Detect which cell encompasses the target text, then output its [X, Y] center coordinate. 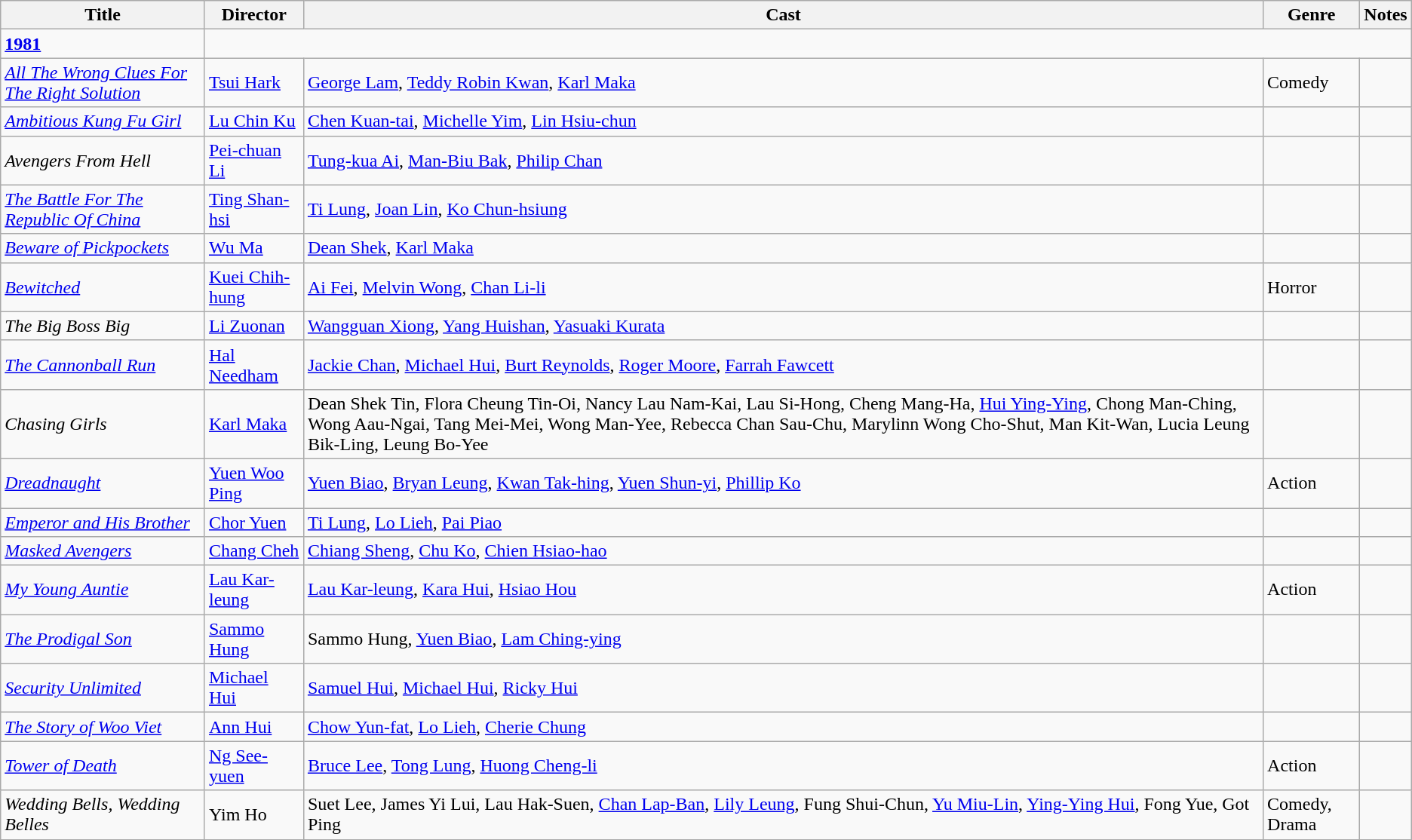
Bewitched [103, 287]
Genre [1312, 15]
The Prodigal Son [103, 639]
Ti Lung, Lo Lieh, Pai Piao [783, 523]
Notes [1386, 15]
Tung-kua Ai, Man-Biu Bak, Philip Chan [783, 160]
Li Zuonan [253, 326]
Yuen Biao, Bryan Leung, Kwan Tak-hing, Yuen Shun-yi, Phillip Ko [783, 483]
Pei-chuan Li [253, 160]
Title [103, 15]
Wangguan Xiong, Yang Huishan, Yasuaki Kurata [783, 326]
Lau Kar-leung [253, 590]
All The Wrong Clues For The Right Solution [103, 83]
Suet Lee, James Yi Lui, Lau Hak-Suen, Chan Lap-Ban, Lily Leung, Fung Shui-Chun, Yu Miu-Lin, Ying-Ying Hui, Fong Yue, Got Ping [783, 814]
George Lam, Teddy Robin Kwan, Karl Maka [783, 83]
Cast [783, 15]
Ai Fei, Melvin Wong, Chan Li-li [783, 287]
Beware of Pickpockets [103, 248]
Kuei Chih-hung [253, 287]
Bruce Lee, Tong Lung, Huong Cheng-li [783, 766]
Jackie Chan, Michael Hui, Burt Reynolds, Roger Moore, Farrah Fawcett [783, 365]
The Big Boss Big [103, 326]
Ti Lung, Joan Lin, Ko Chun-hsiung [783, 210]
Comedy, Drama [1312, 814]
Wu Ma [253, 248]
Chow Yun-fat, Lo Lieh, Cherie Chung [783, 727]
Dreadnaught [103, 483]
Sammo Hung [253, 639]
Sammo Hung, Yuen Biao, Lam Ching-ying [783, 639]
Samuel Hui, Michael Hui, Ricky Hui [783, 688]
Comedy [1312, 83]
Chasing Girls [103, 424]
Ting Shan-hsi [253, 210]
Avengers From Hell [103, 160]
Tower of Death [103, 766]
Tsui Hark [253, 83]
Ambitious Kung Fu Girl [103, 121]
Lau Kar-leung, Kara Hui, Hsiao Hou [783, 590]
Horror [1312, 287]
My Young Auntie [103, 590]
Wedding Bells, Wedding Belles [103, 814]
Security Unlimited [103, 688]
Karl Maka [253, 424]
1981 [103, 44]
Chor Yuen [253, 523]
The Story of Woo Viet [103, 727]
Chen Kuan-tai, Michelle Yim, Lin Hsiu-chun [783, 121]
Chiang Sheng, Chu Ko, Chien Hsiao-hao [783, 551]
The Cannonball Run [103, 365]
Ng See-yuen [253, 766]
Ann Hui [253, 727]
Director [253, 15]
Yim Ho [253, 814]
Emperor and His Brother [103, 523]
Lu Chin Ku [253, 121]
Yuen Woo Ping [253, 483]
Masked Avengers [103, 551]
The Battle For The Republic Of China [103, 210]
Hal Needham [253, 365]
Chang Cheh [253, 551]
Dean Shek, Karl Maka [783, 248]
Michael Hui [253, 688]
